Search for the cell housing the specified text and yield its (x, y) center coordinate. 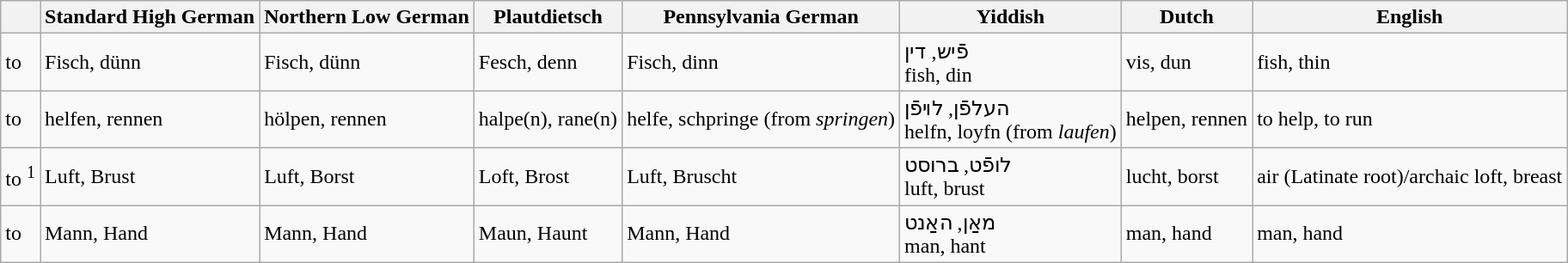
Plautdietsch (548, 17)
helpen, rennen (1186, 119)
lucht, borst (1186, 177)
Fisch, dinn (762, 62)
Yiddish (1011, 17)
halpe(n), rane(n) (548, 119)
Loft, Brost (548, 177)
Standard High German (150, 17)
English (1410, 17)
Luft, Brust (150, 177)
העלפֿן, לױפֿןhelfn, loyfn (from laufen) (1011, 119)
to help, to run (1410, 119)
Dutch (1186, 17)
פֿיש, דיןfish, din (1011, 62)
helfe, schpringe (from springen) (762, 119)
Maun, Haunt (548, 234)
fish, thin (1410, 62)
to 1 (21, 177)
hölpen, rennen (367, 119)
לופֿט, ברוסטluft, brust (1011, 177)
Pennsylvania German (762, 17)
air (Latinate root)/archaic loft, breast (1410, 177)
helfen, rennen (150, 119)
Luft, Bruscht (762, 177)
Northern Low German (367, 17)
מאַן, האַנטman, hant (1011, 234)
Luft, Borst (367, 177)
vis, dun (1186, 62)
Fesch, denn (548, 62)
